Extract the [X, Y] coordinate from the center of the cell holding the provided text.  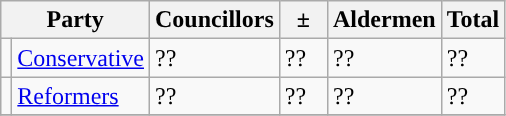
Party [76, 20]
Reformers [81, 96]
Conservative [81, 58]
Total [473, 20]
Aldermen [384, 20]
Councillors [215, 20]
± [303, 20]
